Search for the cell housing the specified text and yield its (X, Y) center coordinate. 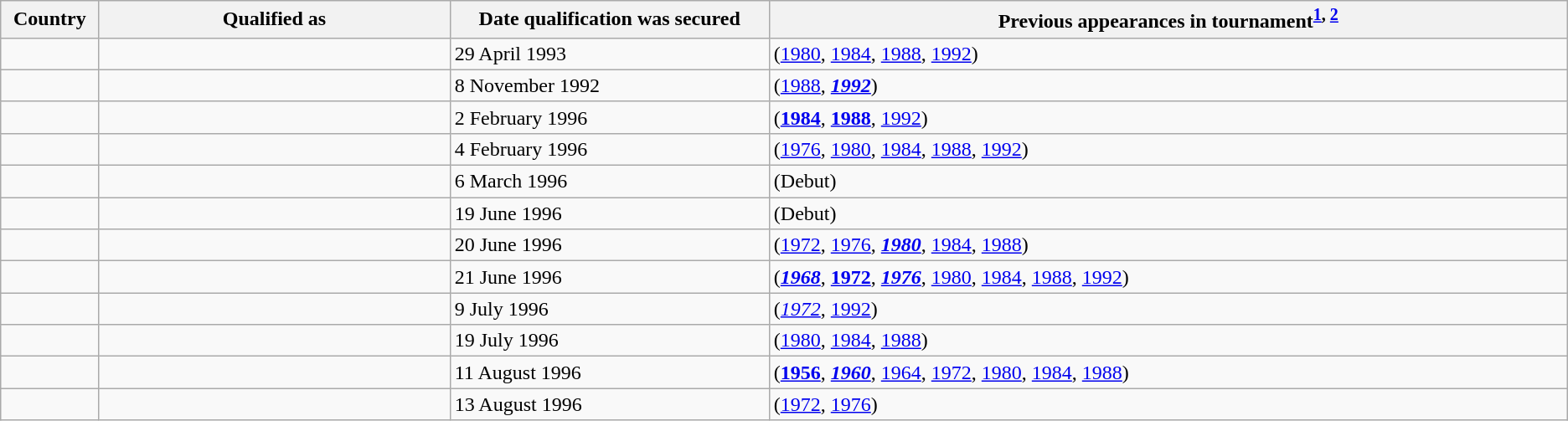
13 August 1996 (610, 404)
11 August 1996 (610, 372)
9 July 1996 (610, 309)
(1988, 1992) (1168, 85)
(1972, 1976, 1980, 1984, 1988) (1168, 245)
20 June 1996 (610, 245)
6 March 1996 (610, 182)
8 November 1992 (610, 85)
(1972, 1976) (1168, 404)
Qualified as (275, 20)
(1972, 1992) (1168, 309)
Previous appearances in tournament1, 2 (1168, 20)
(1968, 1972, 1976, 1980, 1984, 1988, 1992) (1168, 277)
(1976, 1980, 1984, 1988, 1992) (1168, 149)
Date qualification was secured (610, 20)
19 June 1996 (610, 213)
Country (50, 20)
19 July 1996 (610, 341)
4 February 1996 (610, 149)
(1980, 1984, 1988, 1992) (1168, 54)
2 February 1996 (610, 117)
21 June 1996 (610, 277)
(1984, 1988, 1992) (1168, 117)
29 April 1993 (610, 54)
(1956, 1960, 1964, 1972, 1980, 1984, 1988) (1168, 372)
(1980, 1984, 1988) (1168, 341)
